Provide the [X, Y] coordinate of the cell's center where the given text is located.  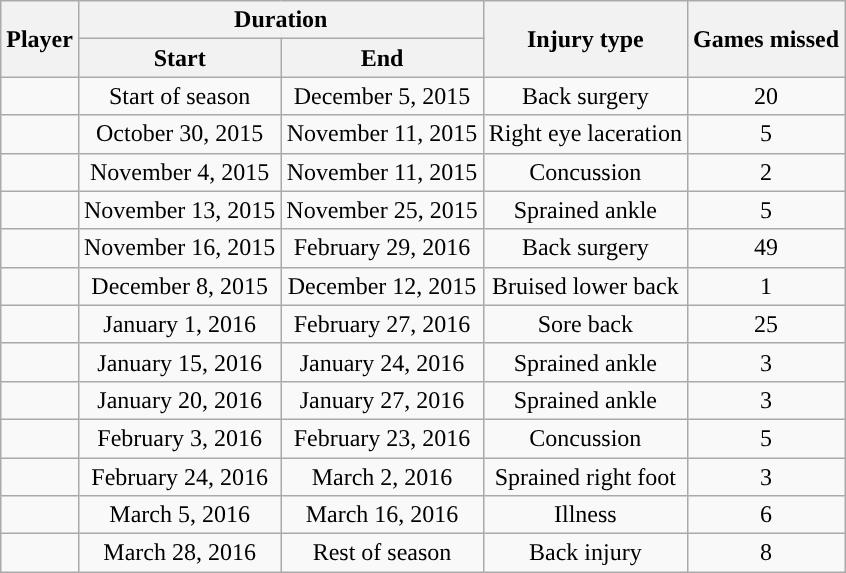
March 16, 2016 [382, 515]
Injury type [585, 39]
February 3, 2016 [179, 438]
March 28, 2016 [179, 553]
Start [179, 58]
49 [766, 248]
February 24, 2016 [179, 477]
January 15, 2016 [179, 362]
December 8, 2015 [179, 286]
March 2, 2016 [382, 477]
Duration [280, 20]
October 30, 2015 [179, 134]
Games missed [766, 39]
December 12, 2015 [382, 286]
February 27, 2016 [382, 324]
Right eye laceration [585, 134]
Sore back [585, 324]
Back injury [585, 553]
Player [40, 39]
25 [766, 324]
1 [766, 286]
Illness [585, 515]
December 5, 2015 [382, 96]
January 24, 2016 [382, 362]
January 20, 2016 [179, 400]
Sprained right foot [585, 477]
20 [766, 96]
November 16, 2015 [179, 248]
January 1, 2016 [179, 324]
January 27, 2016 [382, 400]
End [382, 58]
2 [766, 172]
February 23, 2016 [382, 438]
Start of season [179, 96]
March 5, 2016 [179, 515]
February 29, 2016 [382, 248]
8 [766, 553]
November 13, 2015 [179, 210]
6 [766, 515]
Bruised lower back [585, 286]
November 25, 2015 [382, 210]
November 4, 2015 [179, 172]
Rest of season [382, 553]
